For the text-containing cell, return its midpoint in (X, Y) coordinate format. 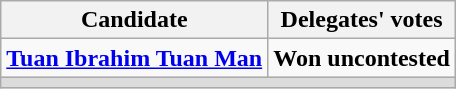
Candidate (134, 20)
Delegates' votes (362, 20)
Won uncontested (362, 58)
Tuan Ibrahim Tuan Man (134, 58)
